Pinpoint the cell where the given text exists, returning its [X, Y] midpoint coordinate. 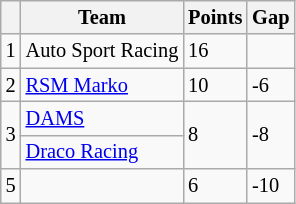
8 [215, 134]
Draco Racing [102, 152]
3 [11, 134]
Points [215, 17]
5 [11, 186]
Gap [270, 17]
Team [102, 17]
16 [215, 51]
10 [215, 85]
DAMS [102, 118]
2 [11, 85]
-10 [270, 186]
Auto Sport Racing [102, 51]
6 [215, 186]
-8 [270, 134]
RSM Marko [102, 85]
1 [11, 51]
-6 [270, 85]
